Determine the [x, y] coordinate at the center of the cell enclosing the given text.  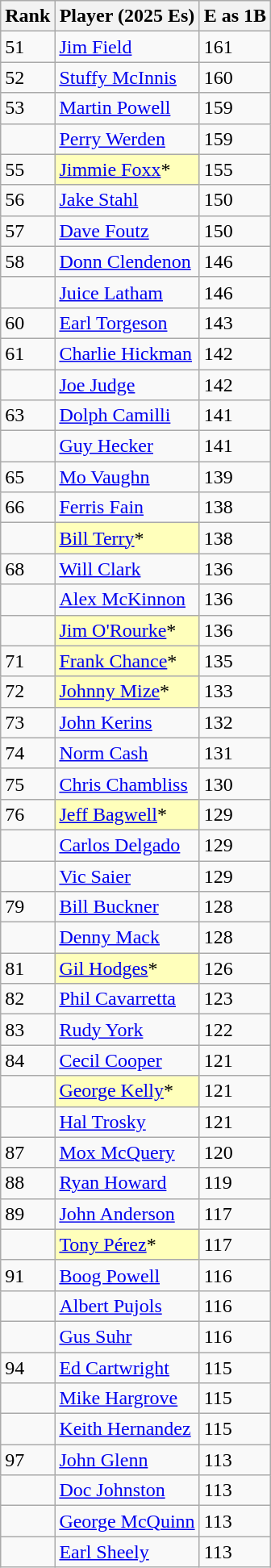
82 [27, 999]
Jim O'Rourke* [127, 630]
132 [235, 722]
Hal Trosky [127, 1122]
52 [27, 77]
Denny Mack [127, 938]
83 [27, 1030]
Albert Pujols [127, 1306]
Mox McQuery [127, 1152]
126 [235, 968]
88 [27, 1183]
Bill Terry* [127, 538]
63 [27, 416]
56 [27, 200]
Bill Buckner [127, 907]
123 [235, 999]
Jim Field [127, 47]
74 [27, 753]
Dolph Camilli [127, 416]
Mike Hargrove [127, 1399]
57 [27, 231]
John Kerins [127, 722]
155 [235, 169]
Doc Johnston [127, 1491]
Will Clark [127, 569]
George Kelly* [127, 1091]
58 [27, 261]
120 [235, 1152]
John Glenn [127, 1460]
135 [235, 661]
81 [27, 968]
79 [27, 907]
Earl Torgeson [127, 323]
Earl Sheely [127, 1552]
Carlos Delgado [127, 845]
Ferris Fain [127, 508]
131 [235, 753]
Perry Werden [127, 139]
Jake Stahl [127, 200]
Johnny Mize* [127, 692]
Charlie Hickman [127, 353]
Martin Powell [127, 108]
75 [27, 784]
Gil Hodges* [127, 968]
161 [235, 47]
89 [27, 1214]
53 [27, 108]
Tony Pérez* [127, 1244]
84 [27, 1060]
Alex McKinnon [127, 600]
Ed Cartwright [127, 1368]
Chris Chambliss [127, 784]
Joe Judge [127, 385]
Keith Hernandez [127, 1429]
76 [27, 814]
Phil Cavarretta [127, 999]
Guy Hecker [127, 446]
Juice Latham [127, 292]
139 [235, 477]
Stuffy McInnis [127, 77]
Ryan Howard [127, 1183]
Donn Clendenon [127, 261]
87 [27, 1152]
Dave Foutz [127, 231]
68 [27, 569]
Rank [27, 16]
65 [27, 477]
Rudy York [127, 1030]
72 [27, 692]
71 [27, 661]
160 [235, 77]
Frank Chance* [127, 661]
60 [27, 323]
Cecil Cooper [127, 1060]
Gus Suhr [127, 1336]
Jimmie Foxx* [127, 169]
130 [235, 784]
66 [27, 508]
Mo Vaughn [127, 477]
John Anderson [127, 1214]
143 [235, 323]
61 [27, 353]
Norm Cash [127, 753]
133 [235, 692]
94 [27, 1368]
E as 1B [235, 16]
97 [27, 1460]
Player (2025 Es) [127, 16]
Vic Saier [127, 876]
73 [27, 722]
51 [27, 47]
Boog Powell [127, 1275]
Jeff Bagwell* [127, 814]
122 [235, 1030]
55 [27, 169]
George McQuinn [127, 1521]
119 [235, 1183]
91 [27, 1275]
